Determine the (X, Y) coordinate at the center of the cell enclosing the given text.  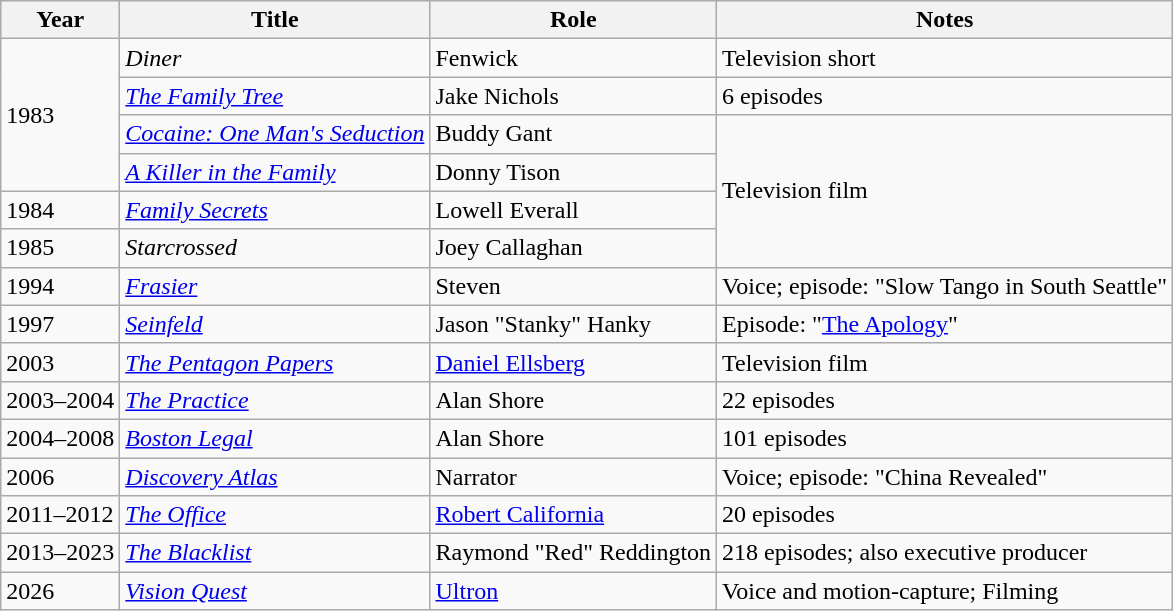
1997 (60, 324)
Role (574, 20)
Cocaine: One Man's Seduction (275, 134)
1985 (60, 248)
Ultron (574, 591)
Buddy Gant (574, 134)
The Blacklist (275, 553)
Joey Callaghan (574, 248)
6 episodes (945, 96)
Title (275, 20)
218 episodes; also executive producer (945, 553)
The Practice (275, 400)
Television short (945, 58)
Frasier (275, 286)
Family Secrets (275, 210)
Seinfeld (275, 324)
1984 (60, 210)
101 episodes (945, 438)
A Killer in the Family (275, 172)
2013–2023 (60, 553)
2004–2008 (60, 438)
Vision Quest (275, 591)
2003–2004 (60, 400)
Donny Tison (574, 172)
The Family Tree (275, 96)
Voice and motion-capture; Filming (945, 591)
Diner (275, 58)
Jake Nichols (574, 96)
1994 (60, 286)
2006 (60, 477)
Starcrossed (275, 248)
Daniel Ellsberg (574, 362)
Lowell Everall (574, 210)
2026 (60, 591)
22 episodes (945, 400)
2011–2012 (60, 515)
Voice; episode: "China Revealed" (945, 477)
Year (60, 20)
Steven (574, 286)
Fenwick (574, 58)
Narrator (574, 477)
20 episodes (945, 515)
The Office (275, 515)
Robert California (574, 515)
Raymond "Red" Reddington (574, 553)
The Pentagon Papers (275, 362)
Voice; episode: "Slow Tango in South Seattle" (945, 286)
Episode: "The Apology" (945, 324)
1983 (60, 115)
Notes (945, 20)
Jason "Stanky" Hanky (574, 324)
2003 (60, 362)
Discovery Atlas (275, 477)
Boston Legal (275, 438)
